Extract the (X, Y) coordinate from the center of the cell holding the provided text.  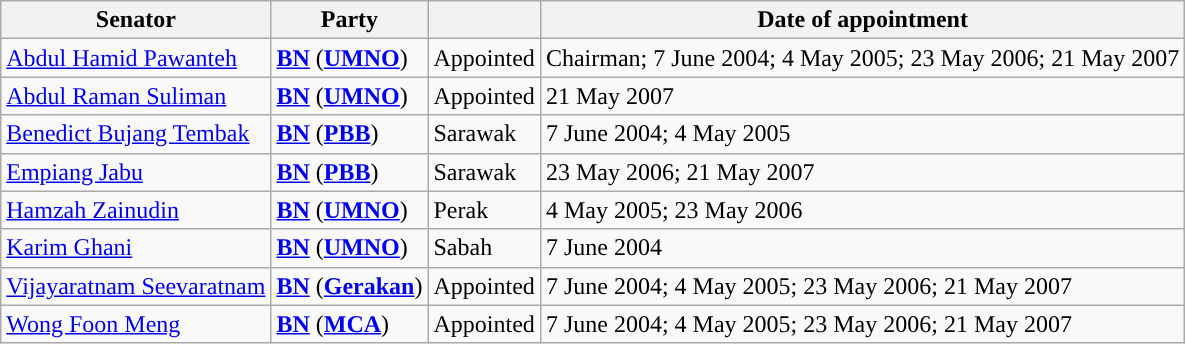
4 May 2005; 23 May 2006 (862, 210)
Vijayaratnam Seevaratnam (136, 286)
Empiang Jabu (136, 172)
Date of appointment (862, 20)
7 June 2004 (862, 248)
Wong Foon Meng (136, 324)
23 May 2006; 21 May 2007 (862, 172)
BN (Gerakan) (350, 286)
Abdul Raman Suliman (136, 96)
Sabah (484, 248)
Chairman; 7 June 2004; 4 May 2005; 23 May 2006; 21 May 2007 (862, 58)
Hamzah Zainudin (136, 210)
Party (350, 20)
Perak (484, 210)
BN (MCA) (350, 324)
7 June 2004; 4 May 2005 (862, 134)
Senator (136, 20)
Benedict Bujang Tembak (136, 134)
Karim Ghani (136, 248)
Abdul Hamid Pawanteh (136, 58)
21 May 2007 (862, 96)
